Pinpoint the cell where the given text exists, returning its (x, y) midpoint coordinate. 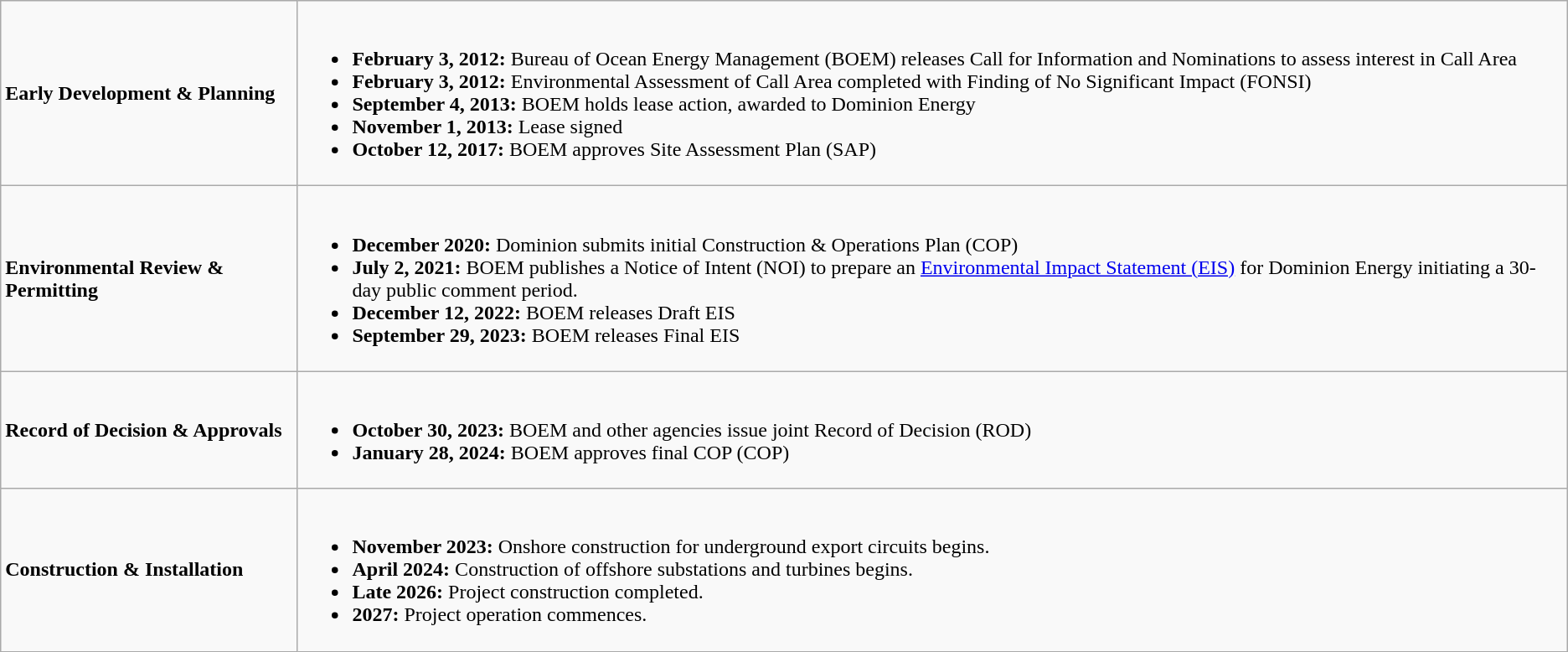
Environmental Review & Permitting (149, 278)
Record of Decision & Approvals (149, 430)
Early Development & Planning (149, 94)
Construction & Installation (149, 570)
October 30, 2023: BOEM and other agencies issue joint Record of Decision (ROD)January 28, 2024: BOEM approves final COP (COP) (932, 430)
